Find where the given text appears and provide that cell's center as (X, Y) coordinate. 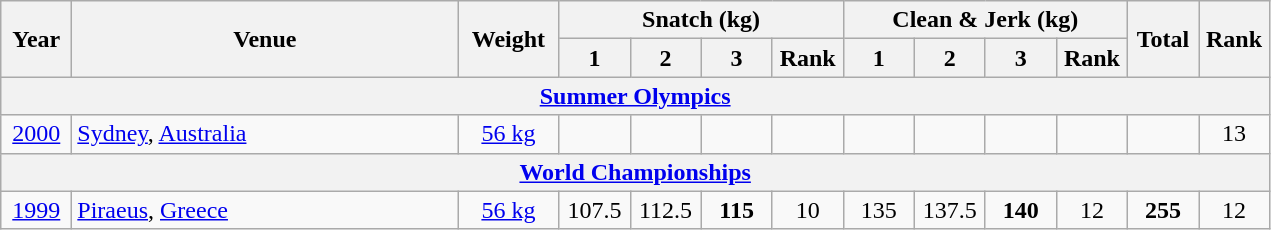
Summer Olympics (636, 96)
Weight (508, 39)
115 (736, 210)
135 (878, 210)
112.5 (666, 210)
107.5 (594, 210)
10 (808, 210)
Snatch (kg) (701, 20)
2000 (36, 134)
137.5 (950, 210)
World Championships (636, 172)
140 (1020, 210)
13 (1234, 134)
Sydney, Australia (265, 134)
Clean & Jerk (kg) (985, 20)
Piraeus, Greece (265, 210)
Year (36, 39)
Venue (265, 39)
255 (1162, 210)
Total (1162, 39)
1999 (36, 210)
